Capture the cell that displays the provided text and extract its (x, y) central coordinate. 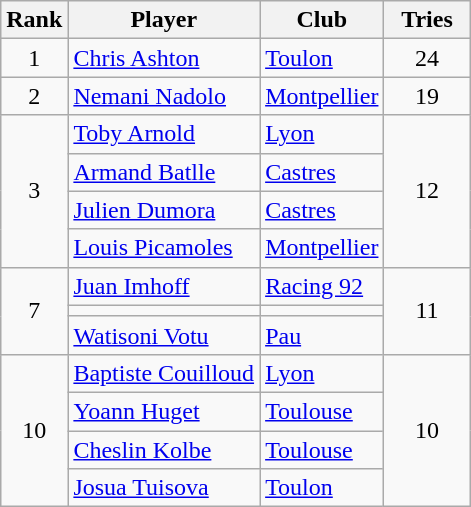
19 (427, 96)
Cheslin Kolbe (164, 449)
Tries (427, 20)
7 (34, 310)
Julien Dumora (164, 210)
Club (322, 20)
Armand Batlle (164, 172)
Nemani Nadolo (164, 96)
3 (34, 191)
Toby Arnold (164, 134)
12 (427, 191)
Baptiste Couilloud (164, 373)
Rank (34, 20)
Racing 92 (322, 286)
Watisoni Votu (164, 335)
24 (427, 58)
Chris Ashton (164, 58)
2 (34, 96)
Josua Tuisova (164, 488)
11 (427, 310)
1 (34, 58)
Juan Imhoff (164, 286)
Yoann Huget (164, 411)
Pau (322, 335)
Player (164, 20)
Louis Picamoles (164, 248)
